Extract the (x, y) coordinate from the center of the cell holding the provided text.  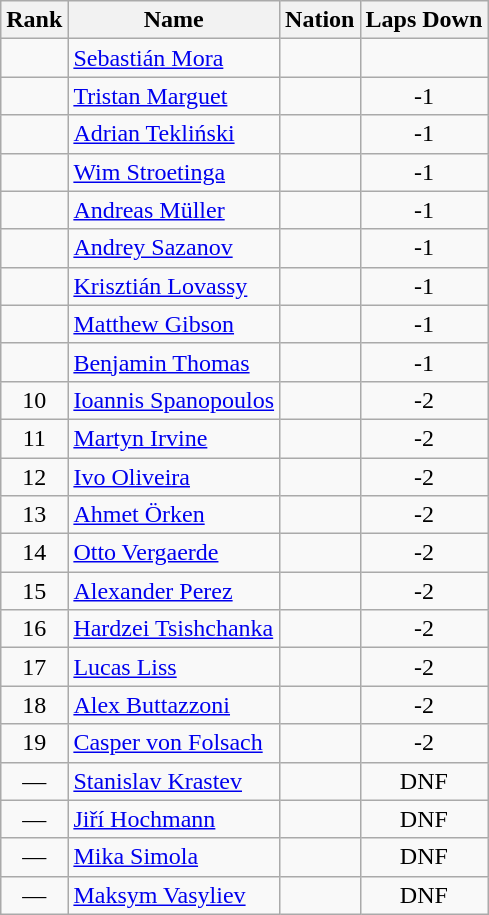
18 (34, 705)
11 (34, 438)
Casper von Folsach (174, 743)
17 (34, 667)
Nation (320, 20)
Ahmet Örken (174, 515)
Benjamin Thomas (174, 362)
Lucas Liss (174, 667)
12 (34, 477)
Andreas Müller (174, 210)
Maksym Vasyliev (174, 895)
16 (34, 629)
Hardzei Tsishchanka (174, 629)
Alexander Perez (174, 591)
Name (174, 20)
Ioannis Spanopoulos (174, 400)
Wim Stroetinga (174, 172)
13 (34, 515)
Jiří Hochmann (174, 819)
Martyn Irvine (174, 438)
Adrian Tekliński (174, 134)
Matthew Gibson (174, 324)
10 (34, 400)
Mika Simola (174, 857)
Sebastián Mora (174, 58)
Otto Vergaerde (174, 553)
14 (34, 553)
Stanislav Krastev (174, 781)
Krisztián Lovassy (174, 286)
Andrey Sazanov (174, 248)
Rank (34, 20)
Ivo Oliveira (174, 477)
Tristan Marguet (174, 96)
Alex Buttazzoni (174, 705)
Laps Down (424, 20)
15 (34, 591)
19 (34, 743)
